For the text-containing cell, return its midpoint in (X, Y) coordinate format. 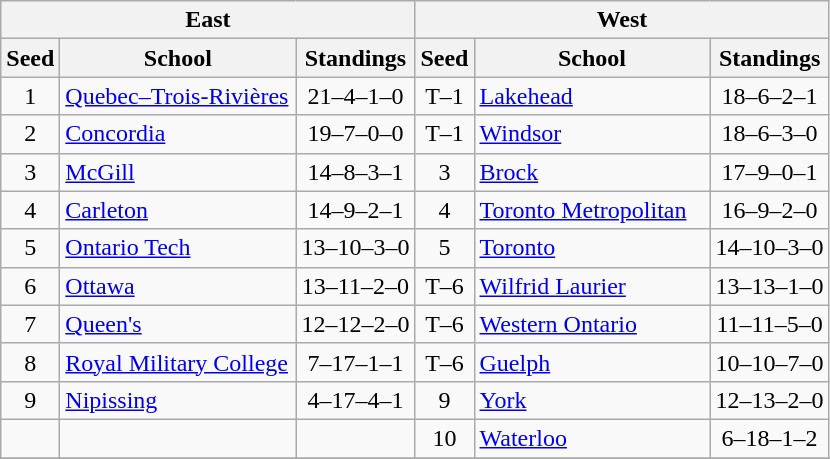
21–4–1–0 (356, 96)
6 (30, 286)
1 (30, 96)
4–17–4–1 (356, 400)
Western Ontario (592, 324)
6–18–1–2 (770, 438)
13–11–2–0 (356, 286)
19–7–0–0 (356, 134)
Toronto Metropolitan (592, 210)
7–17–1–1 (356, 362)
17–9–0–1 (770, 172)
York (592, 400)
11–11–5–0 (770, 324)
Brock (592, 172)
14–8–3–1 (356, 172)
McGill (178, 172)
12–13–2–0 (770, 400)
Concordia (178, 134)
Lakehead (592, 96)
14–10–3–0 (770, 248)
13–13–1–0 (770, 286)
Ontario Tech (178, 248)
2 (30, 134)
Carleton (178, 210)
Waterloo (592, 438)
Quebec–Trois-Rivières (178, 96)
16–9–2–0 (770, 210)
West (622, 20)
Nipissing (178, 400)
Ottawa (178, 286)
10 (444, 438)
7 (30, 324)
18–6–2–1 (770, 96)
13–10–3–0 (356, 248)
Queen's (178, 324)
Wilfrid Laurier (592, 286)
12–12–2–0 (356, 324)
Guelph (592, 362)
14–9–2–1 (356, 210)
Windsor (592, 134)
East (208, 20)
Toronto (592, 248)
10–10–7–0 (770, 362)
18–6–3–0 (770, 134)
8 (30, 362)
Royal Military College (178, 362)
